Find where the given text appears and provide that cell's center as (x, y) coordinate. 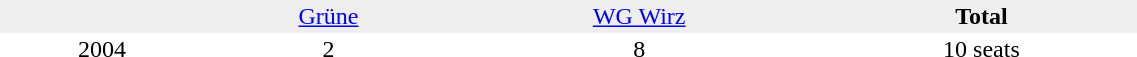
Total (981, 16)
WG Wirz (639, 16)
Grüne (328, 16)
